Scan for the cell matching the given text and deliver its (x, y) coordinate at center. 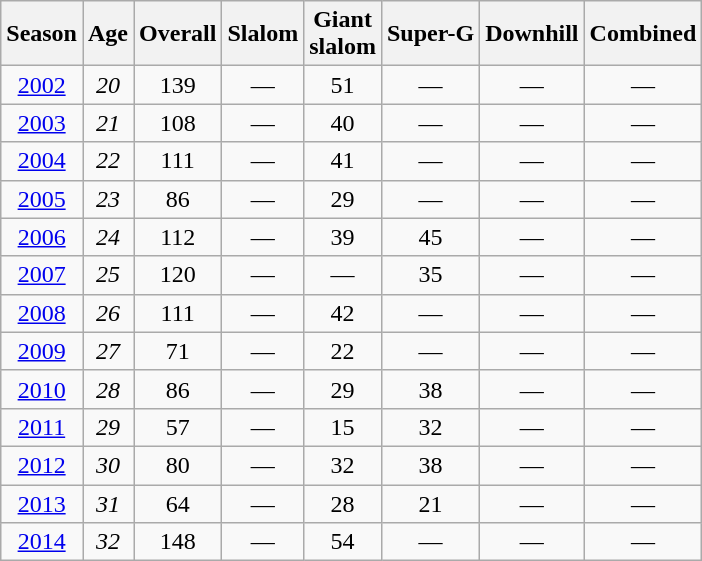
2006 (42, 237)
2013 (42, 503)
71 (178, 351)
2003 (42, 123)
2009 (42, 351)
2004 (42, 161)
2011 (42, 427)
51 (343, 85)
2012 (42, 465)
35 (430, 275)
80 (178, 465)
24 (108, 237)
20 (108, 85)
148 (178, 542)
39 (343, 237)
2014 (42, 542)
30 (108, 465)
2010 (42, 389)
Overall (178, 34)
15 (343, 427)
40 (343, 123)
2007 (42, 275)
2008 (42, 313)
26 (108, 313)
57 (178, 427)
2005 (42, 199)
54 (343, 542)
Combined (643, 34)
64 (178, 503)
Super-G (430, 34)
Slalom (263, 34)
112 (178, 237)
23 (108, 199)
Downhill (532, 34)
31 (108, 503)
108 (178, 123)
120 (178, 275)
Giantslalom (343, 34)
27 (108, 351)
25 (108, 275)
2002 (42, 85)
Age (108, 34)
45 (430, 237)
42 (343, 313)
Season (42, 34)
41 (343, 161)
139 (178, 85)
